Pinpoint the cell where the given text exists, returning its [X, Y] midpoint coordinate. 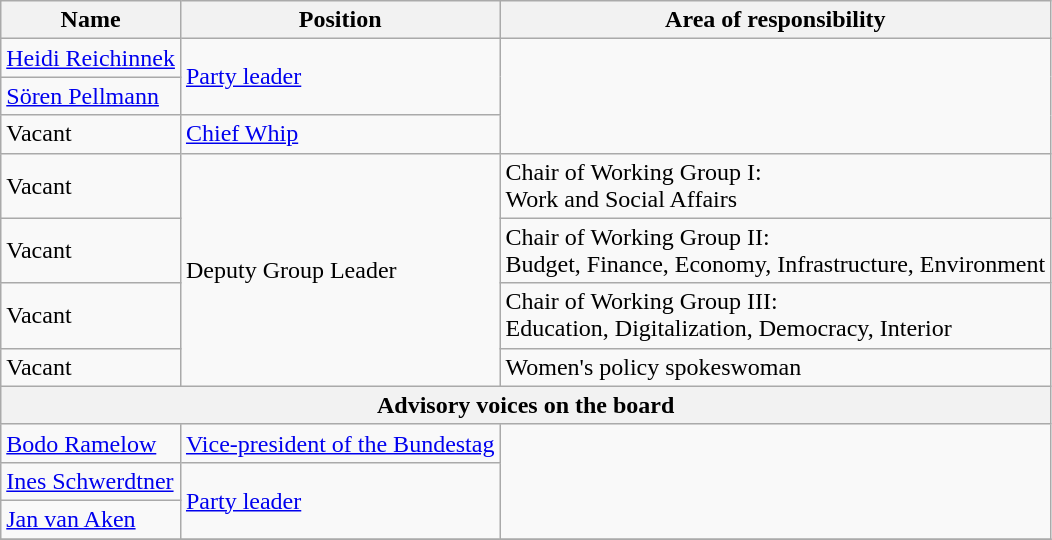
Jan van Aken [91, 519]
Ines Schwerdtner [91, 481]
Bodo Ramelow [91, 443]
Chair of Working Group II:Budget, Finance, Economy, Infrastructure, Environment [776, 250]
Deputy Group Leader [340, 270]
Women's policy spokeswoman [776, 367]
Chair of Working Group III:Education, Digitalization, Democracy, Interior [776, 316]
Position [340, 20]
Chair of Working Group I:Work and Social Affairs [776, 186]
Area of responsibility [776, 20]
Sören Pellmann [91, 96]
Chief Whip [340, 134]
Heidi Reichinnek [91, 58]
Advisory voices on the board [526, 405]
Vice-president of the Bundestag [340, 443]
Name [91, 20]
